Capture the cell that displays the provided text and extract its [X, Y] central coordinate. 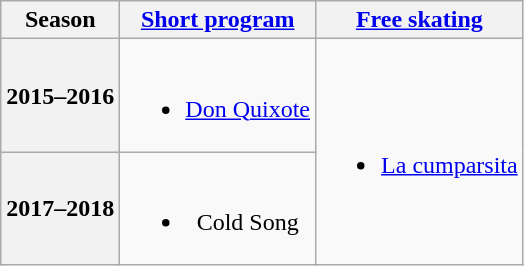
2015–2016 [60, 96]
Cold Song [218, 208]
Don Quixote [218, 96]
2017–2018 [60, 208]
Short program [218, 20]
Season [60, 20]
Free skating [420, 20]
La cumparsita [420, 152]
